For the text-containing cell, return its midpoint in (X, Y) coordinate format. 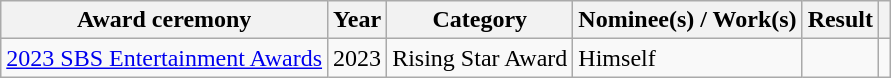
Result (840, 20)
Nominee(s) / Work(s) (688, 20)
2023 (358, 58)
Year (358, 20)
Rising Star Award (480, 58)
Himself (688, 58)
Category (480, 20)
Award ceremony (164, 20)
2023 SBS Entertainment Awards (164, 58)
